From the cell containing the given text, extract its center point as [X, Y] coordinate. 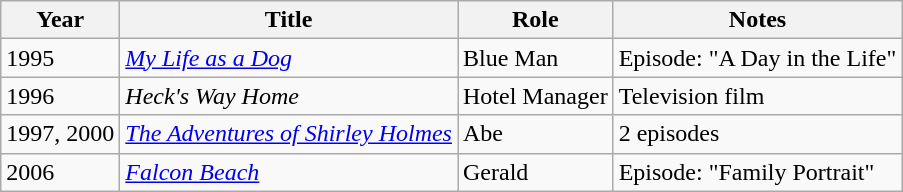
Blue Man [536, 58]
Abe [536, 134]
The Adventures of Shirley Holmes [289, 134]
Television film [758, 96]
Year [60, 20]
2006 [60, 172]
Gerald [536, 172]
2 episodes [758, 134]
Episode: "Family Portrait" [758, 172]
Hotel Manager [536, 96]
Episode: "A Day in the Life" [758, 58]
1997, 2000 [60, 134]
Notes [758, 20]
Role [536, 20]
Title [289, 20]
Falcon Beach [289, 172]
Heck's Way Home [289, 96]
1996 [60, 96]
1995 [60, 58]
My Life as a Dog [289, 58]
